Find where the given text appears and provide that cell's center as [x, y] coordinate. 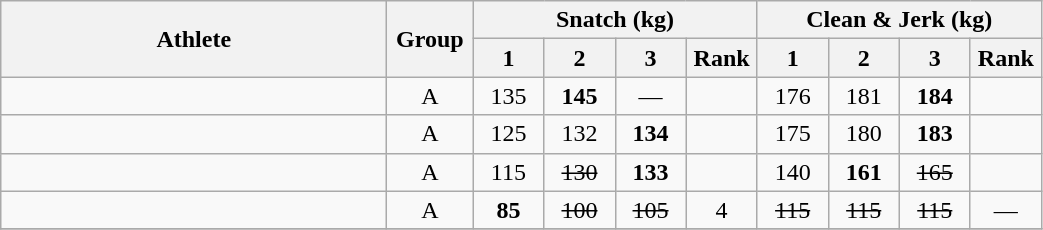
132 [580, 134]
181 [864, 96]
180 [864, 134]
133 [650, 172]
184 [934, 96]
100 [580, 210]
135 [508, 96]
130 [580, 172]
176 [792, 96]
183 [934, 134]
Clean & Jerk (kg) [899, 20]
140 [792, 172]
125 [508, 134]
4 [722, 210]
Athlete [194, 39]
85 [508, 210]
175 [792, 134]
Group [430, 39]
105 [650, 210]
165 [934, 172]
134 [650, 134]
145 [580, 96]
Snatch (kg) [615, 20]
161 [864, 172]
